Capture the cell that displays the provided text and extract its (x, y) central coordinate. 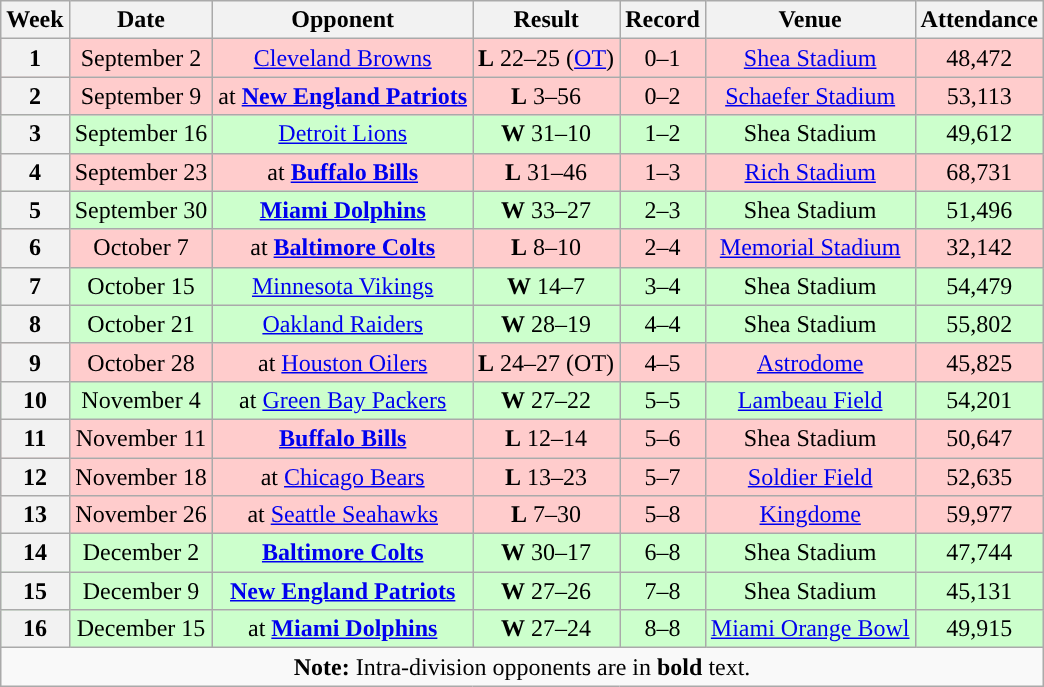
5–6 (663, 438)
November 26 (141, 515)
Astrodome (810, 362)
at Baltimore Colts (343, 248)
Opponent (343, 20)
New England Patriots (343, 591)
Baltimore Colts (343, 553)
W 14–7 (546, 286)
49,915 (979, 629)
15 (35, 591)
at New England Patriots (343, 96)
47,744 (979, 553)
L 8–10 (546, 248)
11 (35, 438)
32,142 (979, 248)
Miami Dolphins (343, 210)
53,113 (979, 96)
October 21 (141, 324)
55,802 (979, 324)
L 12–14 (546, 438)
1–3 (663, 172)
51,496 (979, 210)
48,472 (979, 58)
L 24–27 (OT) (546, 362)
49,612 (979, 134)
L 31–46 (546, 172)
October 28 (141, 362)
September 30 (141, 210)
September 2 (141, 58)
W 33–27 (546, 210)
2 (35, 96)
50,647 (979, 438)
W 27–24 (546, 629)
Week (35, 20)
5–5 (663, 400)
L 3–56 (546, 96)
3 (35, 134)
Buffalo Bills (343, 438)
7–8 (663, 591)
59,977 (979, 515)
Lambeau Field (810, 400)
W 28–19 (546, 324)
Oakland Raiders (343, 324)
6–8 (663, 553)
1 (35, 58)
Cleveland Browns (343, 58)
at Houston Oilers (343, 362)
September 16 (141, 134)
68,731 (979, 172)
Note: Intra-division opponents are in bold text. (522, 667)
Memorial Stadium (810, 248)
September 23 (141, 172)
W 27–22 (546, 400)
12 (35, 477)
W 31–10 (546, 134)
2–4 (663, 248)
W 30–17 (546, 553)
54,479 (979, 286)
0–2 (663, 96)
8 (35, 324)
6 (35, 248)
Detroit Lions (343, 134)
W 27–26 (546, 591)
14 (35, 553)
Rich Stadium (810, 172)
4–5 (663, 362)
16 (35, 629)
October 7 (141, 248)
7 (35, 286)
L 22–25 (OT) (546, 58)
September 9 (141, 96)
52,635 (979, 477)
3–4 (663, 286)
December 9 (141, 591)
54,201 (979, 400)
2–3 (663, 210)
9 (35, 362)
at Chicago Bears (343, 477)
November 11 (141, 438)
1–2 (663, 134)
Attendance (979, 20)
45,131 (979, 591)
at Seattle Seahawks (343, 515)
Minnesota Vikings (343, 286)
Kingdome (810, 515)
45,825 (979, 362)
Result (546, 20)
December 2 (141, 553)
November 4 (141, 400)
Record (663, 20)
10 (35, 400)
Venue (810, 20)
8–8 (663, 629)
0–1 (663, 58)
October 15 (141, 286)
L 7–30 (546, 515)
5 (35, 210)
November 18 (141, 477)
5–8 (663, 515)
Miami Orange Bowl (810, 629)
4–4 (663, 324)
at Green Bay Packers (343, 400)
4 (35, 172)
Date (141, 20)
at Buffalo Bills (343, 172)
at Miami Dolphins (343, 629)
Schaefer Stadium (810, 96)
Soldier Field (810, 477)
5–7 (663, 477)
L 13–23 (546, 477)
13 (35, 515)
December 15 (141, 629)
